Return [X, Y] of the center of cell containing provided text 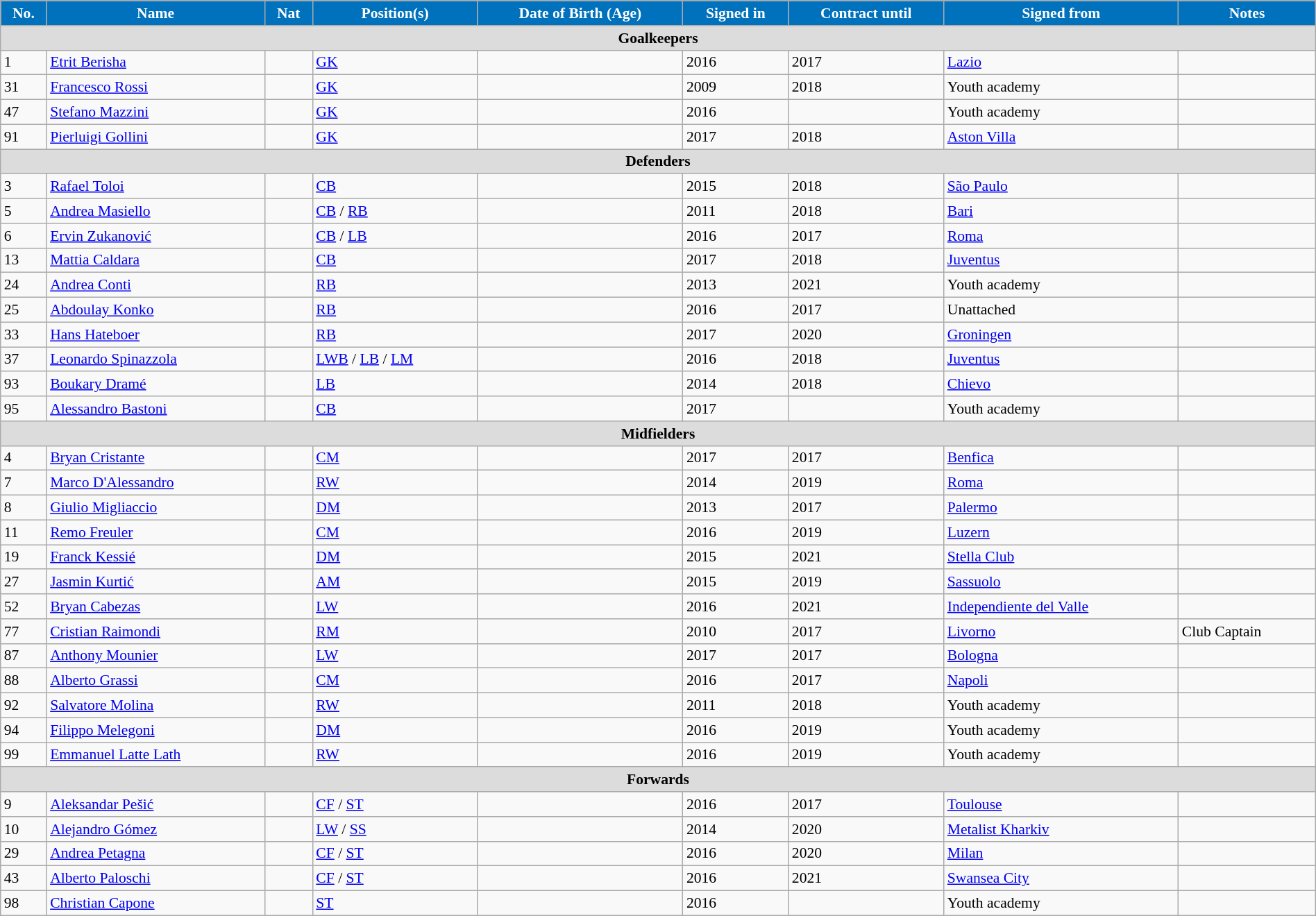
87 [24, 656]
Milan [1061, 854]
Stella Club [1061, 557]
Aston Villa [1061, 137]
Christian Capone [155, 904]
ST [395, 904]
Etrit Berisha [155, 62]
10 [24, 829]
52 [24, 607]
Abdoulay Konko [155, 310]
4 [24, 458]
Swansea City [1061, 879]
CB / LB [395, 236]
Leonardo Spinazzola [155, 359]
Napoli [1061, 681]
RM [395, 631]
Stefano Mazzini [155, 112]
27 [24, 582]
Boukary Dramé [155, 384]
24 [24, 285]
Signed from [1061, 13]
43 [24, 879]
93 [24, 384]
São Paulo [1061, 187]
Andrea Masiello [155, 211]
No. [24, 13]
25 [24, 310]
5 [24, 211]
Sassuolo [1061, 582]
13 [24, 260]
3 [24, 187]
Metalist Kharkiv [1061, 829]
31 [24, 87]
11 [24, 532]
Anthony Mounier [155, 656]
Club Captain [1247, 631]
Groningen [1061, 334]
2010 [736, 631]
Rafael Toloi [155, 187]
91 [24, 137]
Chievo [1061, 384]
2009 [736, 87]
95 [24, 409]
Alessandro Bastoni [155, 409]
88 [24, 681]
Marco D'Alessandro [155, 483]
Mattia Caldara [155, 260]
Emmanuel Latte Lath [155, 755]
Palermo [1061, 508]
Andrea Conti [155, 285]
99 [24, 755]
77 [24, 631]
29 [24, 854]
Pierluigi Gollini [155, 137]
Bari [1061, 211]
LW / SS [395, 829]
Hans Hateboer [155, 334]
Ervin Zukanović [155, 236]
AM [395, 582]
Cristian Raimondi [155, 631]
Luzern [1061, 532]
Independiente del Valle [1061, 607]
Alejandro Gómez [155, 829]
Alberto Paloschi [155, 879]
Jasmin Kurtić [155, 582]
Livorno [1061, 631]
33 [24, 334]
Nat [289, 13]
Date of Birth (Age) [580, 13]
Giulio Migliaccio [155, 508]
Signed in [736, 13]
98 [24, 904]
Forwards [658, 780]
Remo Freuler [155, 532]
Goalkeepers [658, 38]
Bryan Cristante [155, 458]
1 [24, 62]
Alberto Grassi [155, 681]
37 [24, 359]
Midfielders [658, 434]
Position(s) [395, 13]
47 [24, 112]
LWB / LB / LM [395, 359]
Bryan Cabezas [155, 607]
7 [24, 483]
Contract until [866, 13]
19 [24, 557]
Salvatore Molina [155, 706]
6 [24, 236]
Defenders [658, 162]
Benfica [1061, 458]
92 [24, 706]
Aleksandar Pešić [155, 804]
Unattached [1061, 310]
Notes [1247, 13]
8 [24, 508]
Andrea Petagna [155, 854]
Franck Kessié [155, 557]
Toulouse [1061, 804]
9 [24, 804]
Bologna [1061, 656]
Name [155, 13]
LB [395, 384]
Francesco Rossi [155, 87]
Lazio [1061, 62]
CB / RB [395, 211]
Filippo Melegoni [155, 730]
94 [24, 730]
